Output the (x, y) coordinate of the center of the cell containing the given text.  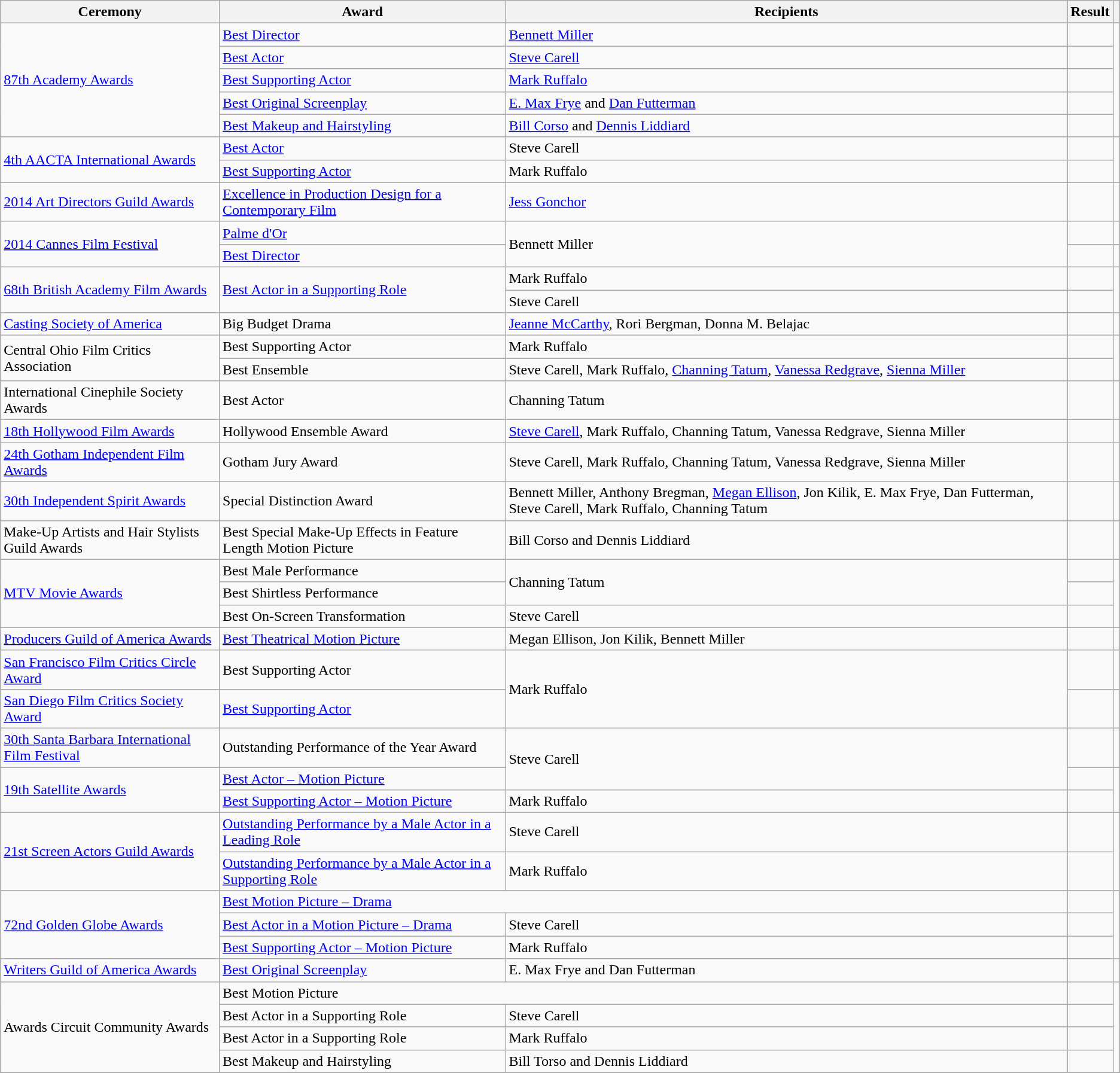
Best Actor in a Motion Picture – Drama (363, 925)
87th Academy Awards (110, 80)
Award (363, 12)
Bennett Miller, Anthony Bregman, Megan Ellison, Jon Kilik, E. Max Frye, Dan Futterman, Steve Carell, Mark Ruffalo, Channing Tatum (786, 501)
Jess Gonchor (786, 202)
Palme d'Or (363, 233)
Best Special Make-Up Effects in Feature Length Motion Picture (363, 539)
30th Independent Spirit Awards (110, 501)
MTV Movie Awards (110, 593)
Outstanding Performance of the Year Award (363, 748)
2014 Cannes Film Festival (110, 244)
68th British Academy Film Awards (110, 289)
Producers Guild of America Awards (110, 639)
Jeanne McCarthy, Rori Bergman, Donna M. Belajac (786, 324)
Big Budget Drama (363, 324)
4th AACTA International Awards (110, 160)
Best Motion Picture – Drama (644, 902)
Gotham Jury Award (363, 462)
Special Distinction Award (363, 501)
Best Shirtless Performance (363, 593)
Excellence in Production Design for a Contemporary Film (363, 202)
Best Male Performance (363, 571)
International Cinephile Society Awards (110, 401)
Writers Guild of America Awards (110, 970)
Outstanding Performance by a Male Actor in a Supporting Role (363, 871)
18th Hollywood Film Awards (110, 431)
San Diego Film Critics Society Award (110, 708)
San Francisco Film Critics Circle Award (110, 670)
Central Ohio Film Critics Association (110, 358)
30th Santa Barbara International Film Festival (110, 748)
Best On-Screen Transformation (363, 616)
72nd Golden Globe Awards (110, 925)
Outstanding Performance by a Male Actor in a Leading Role (363, 833)
Megan Ellison, Jon Kilik, Bennett Miller (786, 639)
Best Ensemble (363, 370)
Hollywood Ensemble Award (363, 431)
Best Theatrical Motion Picture (363, 639)
Casting Society of America (110, 324)
21st Screen Actors Guild Awards (110, 852)
Best Actor – Motion Picture (363, 778)
2014 Art Directors Guild Awards (110, 202)
Awards Circuit Community Awards (110, 1027)
Best Motion Picture (644, 993)
Bill Torso and Dennis Liddiard (786, 1061)
19th Satellite Awards (110, 789)
24th Gotham Independent Film Awards (110, 462)
Recipients (786, 12)
Make-Up Artists and Hair Stylists Guild Awards (110, 539)
Ceremony (110, 12)
Result (1090, 12)
